Pinpoint the cell where the given text exists, returning its (x, y) midpoint coordinate. 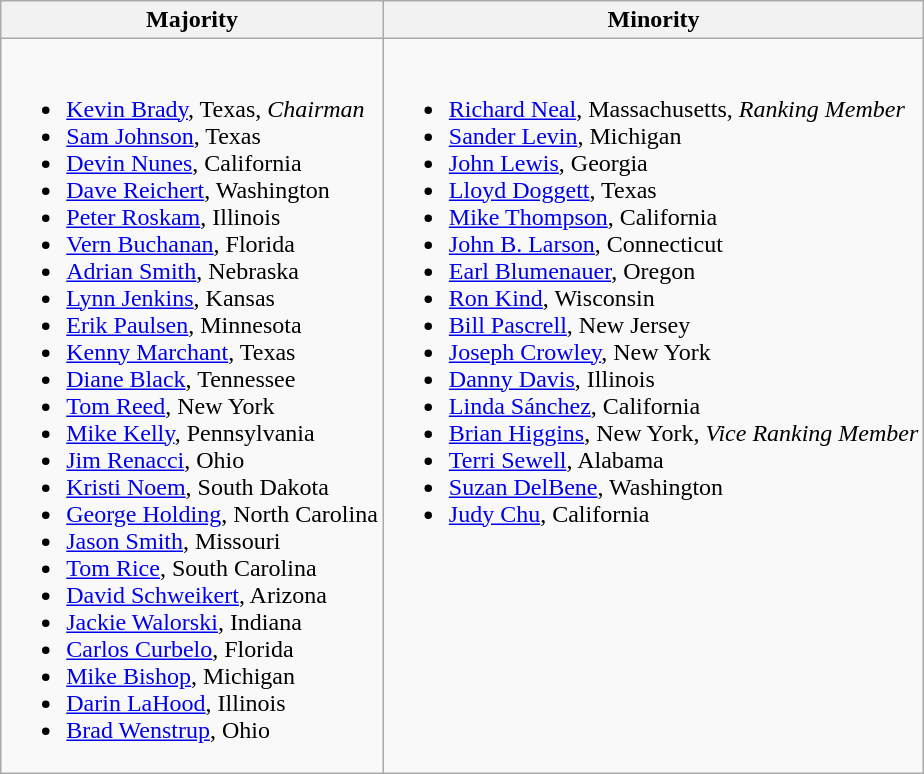
Minority (654, 20)
Majority (192, 20)
